Extract the (X, Y) coordinate from the center of the cell holding the provided text.  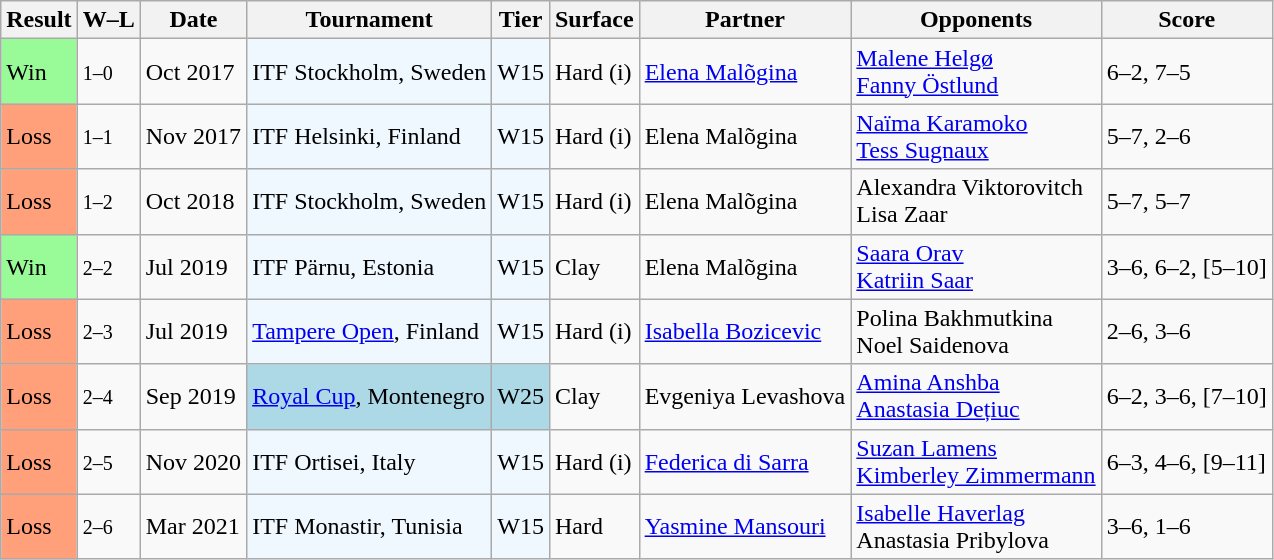
Tournament (370, 20)
W25 (521, 396)
Isabella Bozicevic (745, 332)
2–5 (108, 462)
Tier (521, 20)
1–0 (108, 72)
Naïma Karamoko Tess Sugnaux (976, 136)
5–7, 2–6 (1186, 136)
Amina Anshba Anastasia Dețiuc (976, 396)
Date (193, 20)
Partner (745, 20)
2–6, 3–6 (1186, 332)
Nov 2017 (193, 136)
Nov 2020 (193, 462)
ITF Ortisei, Italy (370, 462)
Tampere Open, Finland (370, 332)
2–4 (108, 396)
2–6 (108, 526)
1–2 (108, 202)
Result (39, 20)
Oct 2018 (193, 202)
5–7, 5–7 (1186, 202)
Saara Orav Katriin Saar (976, 266)
3–6, 1–6 (1186, 526)
ITF Helsinki, Finland (370, 136)
6–3, 4–6, [9–11] (1186, 462)
Royal Cup, Montenegro (370, 396)
1–1 (108, 136)
Sep 2019 (193, 396)
6–2, 3–6, [7–10] (1186, 396)
ITF Monastir, Tunisia (370, 526)
Mar 2021 (193, 526)
ITF Pärnu, Estonia (370, 266)
6–2, 7–5 (1186, 72)
Surface (594, 20)
Yasmine Mansouri (745, 526)
Polina Bakhmutkina Noel Saidenova (976, 332)
Opponents (976, 20)
Isabelle Haverlag Anastasia Pribylova (976, 526)
Malene Helgø Fanny Östlund (976, 72)
2–3 (108, 332)
Hard (594, 526)
2–2 (108, 266)
Oct 2017 (193, 72)
Score (1186, 20)
Alexandra Viktorovitch Lisa Zaar (976, 202)
Evgeniya Levashova (745, 396)
3–6, 6–2, [5–10] (1186, 266)
Federica di Sarra (745, 462)
W–L (108, 20)
Suzan Lamens Kimberley Zimmermann (976, 462)
